Return (X, Y) of the center of cell containing provided text 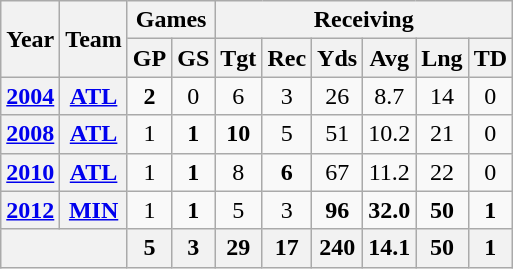
2008 (30, 134)
2 (149, 96)
51 (338, 134)
Avg (390, 58)
26 (338, 96)
2004 (30, 96)
2012 (30, 210)
Rec (287, 58)
22 (442, 172)
10 (238, 134)
11.2 (390, 172)
14 (442, 96)
2010 (30, 172)
GP (149, 58)
Team (94, 39)
TD (490, 58)
240 (338, 248)
GS (194, 58)
21 (442, 134)
96 (338, 210)
17 (287, 248)
MIN (94, 210)
8.7 (390, 96)
14.1 (390, 248)
29 (238, 248)
Yds (338, 58)
32.0 (390, 210)
10.2 (390, 134)
Year (30, 39)
Games (170, 20)
Lng (442, 58)
8 (238, 172)
Receiving (364, 20)
67 (338, 172)
Tgt (238, 58)
